Detect which cell encompasses the target text, then output its [X, Y] center coordinate. 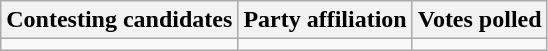
Party affiliation [325, 20]
Contesting candidates [120, 20]
Votes polled [480, 20]
